Determine the [x, y] coordinate at the center of the cell enclosing the given text.  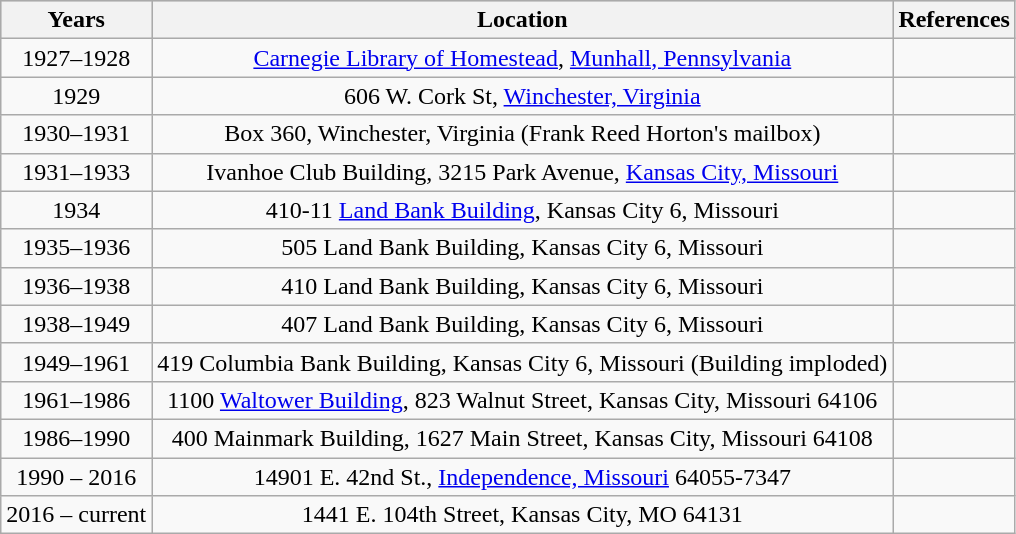
References [954, 20]
505 Land Bank Building, Kansas City 6, Missouri [522, 248]
1986–1990 [76, 438]
Years [76, 20]
1938–1949 [76, 324]
1930–1931 [76, 134]
1441 E. 104th Street, Kansas City, MO 64131 [522, 515]
Ivanhoe Club Building, 3215 Park Avenue, Kansas City, Missouri [522, 172]
1927–1928 [76, 58]
419 Columbia Bank Building, Kansas City 6, Missouri (Building imploded) [522, 362]
1929 [76, 96]
606 W. Cork St, Winchester, Virginia [522, 96]
1936–1938 [76, 286]
410 Land Bank Building, Kansas City 6, Missouri [522, 286]
400 Mainmark Building, 1627 Main Street, Kansas City, Missouri 64108 [522, 438]
1931–1933 [76, 172]
407 Land Bank Building, Kansas City 6, Missouri [522, 324]
2016 – current [76, 515]
1935–1936 [76, 248]
Carnegie Library of Homestead, Munhall, Pennsylvania [522, 58]
1100 Waltower Building, 823 Walnut Street, Kansas City, Missouri 64106 [522, 400]
Box 360, Winchester, Virginia (Frank Reed Horton's mailbox) [522, 134]
1949–1961 [76, 362]
Location [522, 20]
1990 – 2016 [76, 477]
14901 E. 42nd St., Independence, Missouri 64055-7347 [522, 477]
1934 [76, 210]
410-11 Land Bank Building, Kansas City 6, Missouri [522, 210]
1961–1986 [76, 400]
